Scan for the cell matching the given text and deliver its [X, Y] coordinate at center. 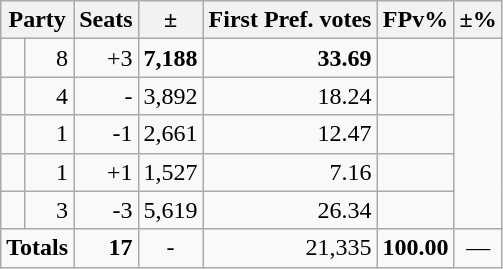
FPv% [416, 20]
3 [48, 210]
+3 [106, 58]
— [478, 248]
2,661 [170, 134]
Party [38, 20]
8 [48, 58]
Seats [106, 20]
±% [478, 20]
5,619 [170, 210]
100.00 [416, 248]
33.69 [290, 58]
7,188 [170, 58]
12.47 [290, 134]
7.16 [290, 172]
± [170, 20]
3,892 [170, 96]
17 [106, 248]
Totals [38, 248]
1,527 [170, 172]
-1 [106, 134]
First Pref. votes [290, 20]
18.24 [290, 96]
4 [48, 96]
+1 [106, 172]
26.34 [290, 210]
21,335 [290, 248]
-3 [106, 210]
